Search for the cell housing the specified text and yield its (x, y) center coordinate. 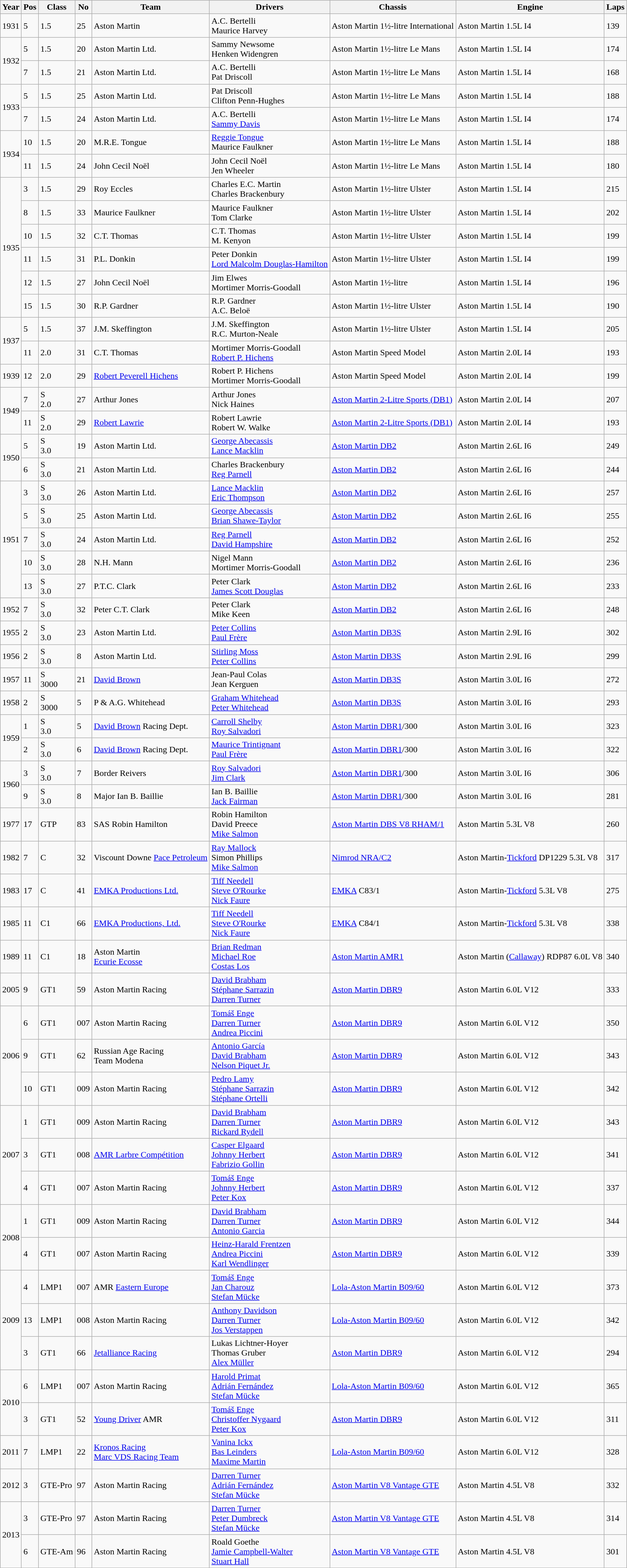
Tomáš Enge Darren Turner Andrea Piccini (269, 1022)
281 (616, 796)
Aston Martin 5.3L V8 (530, 824)
26 (83, 492)
Heinz-Harald Frentzen Andrea Piccini Karl Wendlinger (269, 1254)
Nigel Mann Mortimer Morris-Goodall (269, 563)
J.M. Skeffington R.C. Murton-Neale (269, 329)
2011 (11, 1452)
Robert Lawrie Robert W. Walke (269, 423)
Peter Donkin Lord Malcolm Douglas-Hamilton (269, 259)
323 (616, 726)
P & A.G. Whitehead (151, 703)
Mortimer Morris-Goodall Robert P. Hichens (269, 352)
David BrabhamDarren Turner Rickard Rydell (269, 1122)
33 (83, 212)
Darren TurnerPeter Dumbreck Stefan Mücke (269, 1518)
Robert P. Hichens Mortimer Morris-Goodall (269, 376)
328 (616, 1452)
Drivers (269, 7)
1939 (11, 376)
196 (616, 282)
Aston Martin-Tickford DP1229 5.3L V8 (530, 857)
EMKA C83/1 (393, 890)
N.H. Mann (151, 563)
Roald GoetheJamie Campbell-Walter Stuart Hall (269, 1551)
1959 (11, 738)
1933 (11, 107)
A.C. Bertelli Pat Driscoll (269, 72)
2005 (11, 989)
1935 (11, 247)
1983 (11, 890)
260 (616, 824)
Nimrod NRA/C2 (393, 857)
23 (83, 632)
2008 (11, 1237)
1955 (11, 632)
Ray Mallock Simon Phillips Mike Salmon (269, 857)
2012 (11, 1485)
Aston Martin 1½-litre International (393, 26)
2010 (11, 1403)
Maurice Faulkner (151, 212)
248 (616, 609)
Laps (616, 7)
338 (616, 923)
294 (616, 1353)
236 (616, 563)
337 (616, 1188)
1952 (11, 609)
Pos (30, 7)
252 (616, 539)
Pat Driscoll Clifton Penn-Hughes (269, 95)
83 (83, 824)
Maurice Faulkner Tom Clarke (269, 212)
Jetalliance Racing (151, 1353)
Engine (530, 7)
Anthony DavidsonDarren Turner Jos Verstappen (269, 1320)
Reggie Tongue Maurice Faulkner (269, 142)
Brian Redman Michael Roe Costas Los (269, 956)
2007 (11, 1155)
Peter Collins Paul Frère (269, 632)
Aston Martin AMR1 (393, 956)
62 (83, 1056)
373 (616, 1287)
Class (57, 7)
Chassis (393, 7)
233 (616, 586)
215 (616, 189)
Charles E.C. Martin Charles Brackenbury (269, 189)
P.L. Donkin (151, 259)
Jim Elwes Mortimer Morris-Goodall (269, 282)
George Abecassis Lance Macklin (269, 446)
A.C. Bertelli Maurice Harvey (269, 26)
202 (616, 212)
1982 (11, 857)
1932 (11, 61)
299 (616, 656)
David Brabham Stéphane Sarrazin Darren Turner (269, 989)
Peter C.T. Clark (151, 609)
Roy Salvadori Jim Clark (269, 773)
Team (151, 7)
30 (83, 306)
Vanina IckxBas Leinders Maxime Martin (269, 1452)
1977 (11, 824)
Reg Parnell David Hampshire (269, 539)
Ian B. Baillie Jack Fairman (269, 796)
365 (616, 1386)
205 (616, 329)
EMKA C84/1 (393, 923)
EMKA Productions, Ltd. (151, 923)
AMR Larbre Compétition (151, 1155)
Major Ian B. Baillie (151, 796)
Stirling Moss Peter Collins (269, 656)
J.M. Skeffington (151, 329)
Russian Age Racing Team Modena (151, 1056)
1960 (11, 785)
Harold PrimatAdrián Fernández Stefan Mücke (269, 1386)
Robert Peverell Hichens (151, 376)
1956 (11, 656)
EMKA Productions Ltd. (151, 890)
Aston Martin 1½-litre (393, 282)
1989 (11, 956)
28 (83, 563)
272 (616, 680)
A.C. Bertelli Sammy Davis (269, 119)
Jean-Paul Colas Jean Kerguen (269, 680)
R.P. Gardner (151, 306)
Charles Brackenbury Reg Parnell (269, 469)
GTP (57, 824)
293 (616, 703)
David BrabhamDarren Turner Antonio Garcia (269, 1221)
R.P. Gardner A.C. Beloë (269, 306)
C.T. Thomas M. Kenyon (269, 235)
Aston Martin Ecurie Ecosse (151, 956)
Viscount Downe Pace Petroleum (151, 857)
322 (616, 749)
341 (616, 1155)
207 (616, 399)
2006 (11, 1056)
255 (616, 516)
139 (616, 26)
George Abecassis Brian Shawe-Taylor (269, 516)
168 (616, 72)
332 (616, 1485)
333 (616, 989)
Tomáš EngeChristoffer Nygaard Peter Kox (269, 1419)
Lukas Lichtner-Hoyer Thomas Gruber Alex Müller (269, 1353)
John Cecil Noël Jen Wheeler (269, 166)
314 (616, 1518)
GTE-Am (57, 1551)
M.R.E. Tongue (151, 142)
249 (616, 446)
22 (83, 1452)
275 (616, 890)
Casper Elgaard Johnny Herbert Fabrizio Gollin (269, 1155)
Tomáš EngeJan Charouz Stefan Mücke (269, 1287)
Maurice Trintignant Paul Frère (269, 749)
59 (83, 989)
Aston Martin (Callaway) RDP87 6.0L V8 (530, 956)
1985 (11, 923)
P.T.C. Clark (151, 586)
Darren TurnerAdrián Fernández Stefan Mücke (269, 1485)
306 (616, 773)
Aston Martin (151, 26)
37 (83, 329)
302 (616, 632)
15 (30, 306)
1934 (11, 154)
Lance Macklin Eric Thompson (269, 492)
Tomáš Enge Johnny Herbert Peter Kox (269, 1188)
1949 (11, 411)
SAS Robin Hamilton (151, 824)
1957 (11, 680)
Aston Martin DBS V8 RHAM/1 (393, 824)
190 (616, 306)
AMR Eastern Europe (151, 1287)
19 (83, 446)
1931 (11, 26)
Peter Clark James Scott Douglas (269, 586)
Border Reivers (151, 773)
Robin Hamilton David Preece Mike Salmon (269, 824)
Arthur Jones (151, 399)
180 (616, 166)
311 (616, 1419)
David Brown (151, 680)
Pedro Lamy Stéphane Sarrazin Stéphane Ortelli (269, 1089)
Year (11, 7)
52 (83, 1419)
344 (616, 1221)
340 (616, 956)
Roy Eccles (151, 189)
257 (616, 492)
Young Driver AMR (151, 1419)
339 (616, 1254)
Kronos Racing Marc VDS Racing Team (151, 1452)
Antonio García David Brabham Nelson Piquet Jr. (269, 1056)
Sammy Newsome Henken Widengren (269, 49)
2009 (11, 1320)
Carroll Shelby Roy Salvadori (269, 726)
96 (83, 1551)
Graham Whitehead Peter Whitehead (269, 703)
18 (83, 956)
No (83, 7)
Robert Lawrie (151, 423)
2013 (11, 1535)
41 (83, 890)
1950 (11, 458)
244 (616, 469)
1951 (11, 539)
350 (616, 1022)
1937 (11, 341)
Peter Clark Mike Keen (269, 609)
Arthur Jones Nick Haines (269, 399)
301 (616, 1551)
317 (616, 857)
1958 (11, 703)
